Locate the cell with the specified text and output its [x, y] center coordinate. 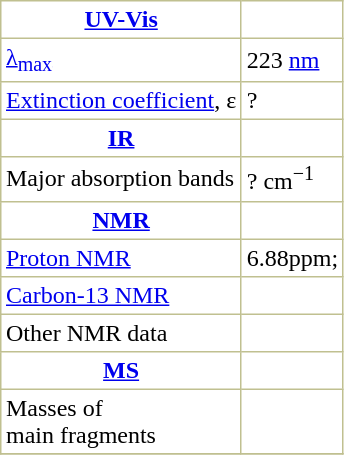
Major absorption bands [122, 179]
6.88ppm; [292, 258]
223 nm [292, 60]
NMR [122, 220]
Other NMR data [122, 333]
MS [122, 370]
λmax [122, 60]
UV-Vis [122, 20]
Extinction coefficient, ε [122, 101]
Masses of main fragments [122, 421]
? cm−1 [292, 179]
IR [122, 139]
Proton NMR [122, 258]
Carbon-13 NMR [122, 295]
? [292, 101]
